Provide the (X, Y) coordinate of the cell's center where the given text is located.  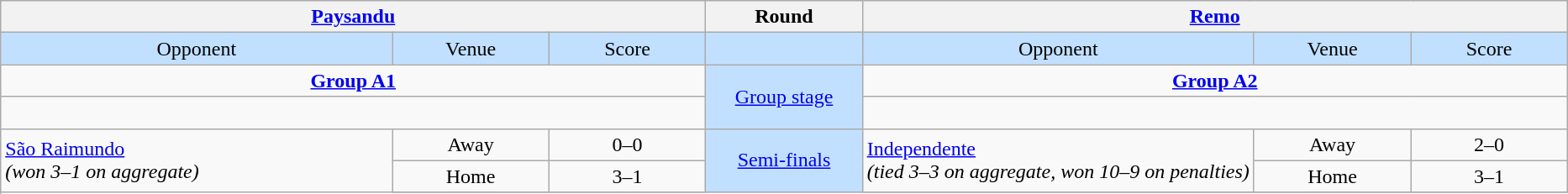
Round (784, 17)
0–0 (627, 144)
São Raimundo(won 3–1 on aggregate) (197, 160)
Independente(tied 3–3 on aggregate, won 10–9 on penalties) (1058, 160)
Semi-finals (784, 160)
Group A1 (353, 81)
Paysandu (353, 17)
Remo (1215, 17)
Group stage (784, 97)
2–0 (1489, 144)
Group A2 (1215, 81)
